Capture the cell that displays the provided text and extract its [X, Y] central coordinate. 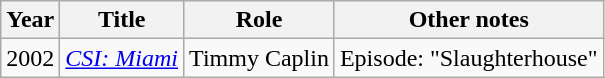
Other notes [468, 20]
Title [122, 20]
CSI: Miami [122, 58]
Timmy Caplin [260, 58]
Year [30, 20]
2002 [30, 58]
Episode: "Slaughterhouse" [468, 58]
Role [260, 20]
